Capture the cell that displays the provided text and extract its (x, y) central coordinate. 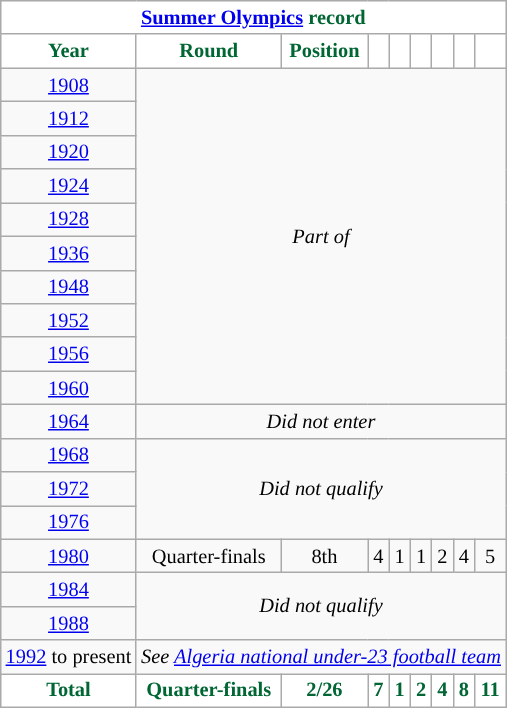
See Algeria national under-23 football team (321, 657)
2/26 (324, 690)
8th (324, 556)
8 (464, 690)
1928 (68, 219)
1936 (68, 253)
1964 (68, 421)
1908 (68, 85)
1956 (68, 354)
1948 (68, 287)
5 (490, 556)
1988 (68, 623)
1972 (68, 489)
1952 (68, 320)
1984 (68, 589)
11 (490, 690)
1976 (68, 522)
Position (324, 51)
Total (68, 690)
1960 (68, 388)
1992 to present (68, 657)
Did not enter (321, 421)
Round (208, 51)
1924 (68, 186)
Year (68, 51)
1920 (68, 152)
1980 (68, 556)
Part of (321, 236)
1912 (68, 118)
1968 (68, 455)
Summer Olympics record (254, 17)
7 (378, 690)
